Scan for the cell matching the given text and deliver its (X, Y) coordinate at center. 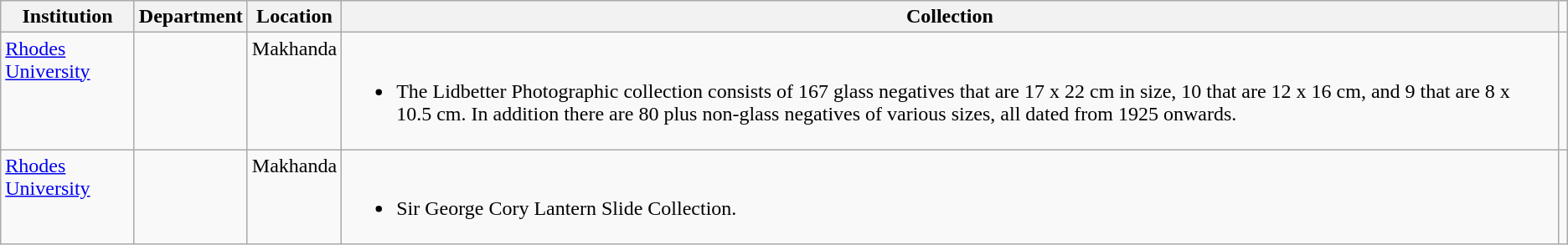
Sir George Cory Lantern Slide Collection. (950, 197)
Institution (68, 17)
Collection (950, 17)
Location (294, 17)
Department (191, 17)
